Return the (x, y) coordinate for the center point of the cell that contains the specified text.  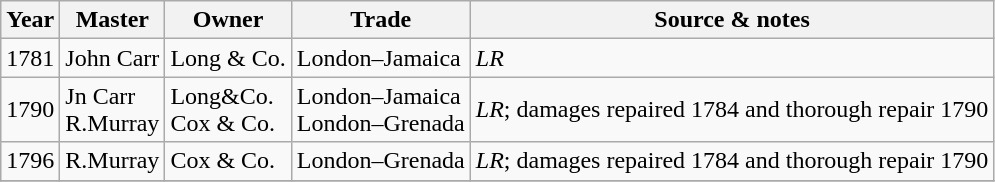
Master (112, 20)
Owner (228, 20)
London–JamaicaLondon–Grenada (380, 110)
Long&Co.Cox & Co. (228, 110)
Jn CarrR.Murray (112, 110)
London–Jamaica (380, 58)
R.Murray (112, 161)
1790 (30, 110)
London–Grenada (380, 161)
Source & notes (732, 20)
Long & Co. (228, 58)
Trade (380, 20)
1796 (30, 161)
1781 (30, 58)
Year (30, 20)
LR (732, 58)
Cox & Co. (228, 161)
John Carr (112, 58)
